Search for the cell housing the specified text and yield its [X, Y] center coordinate. 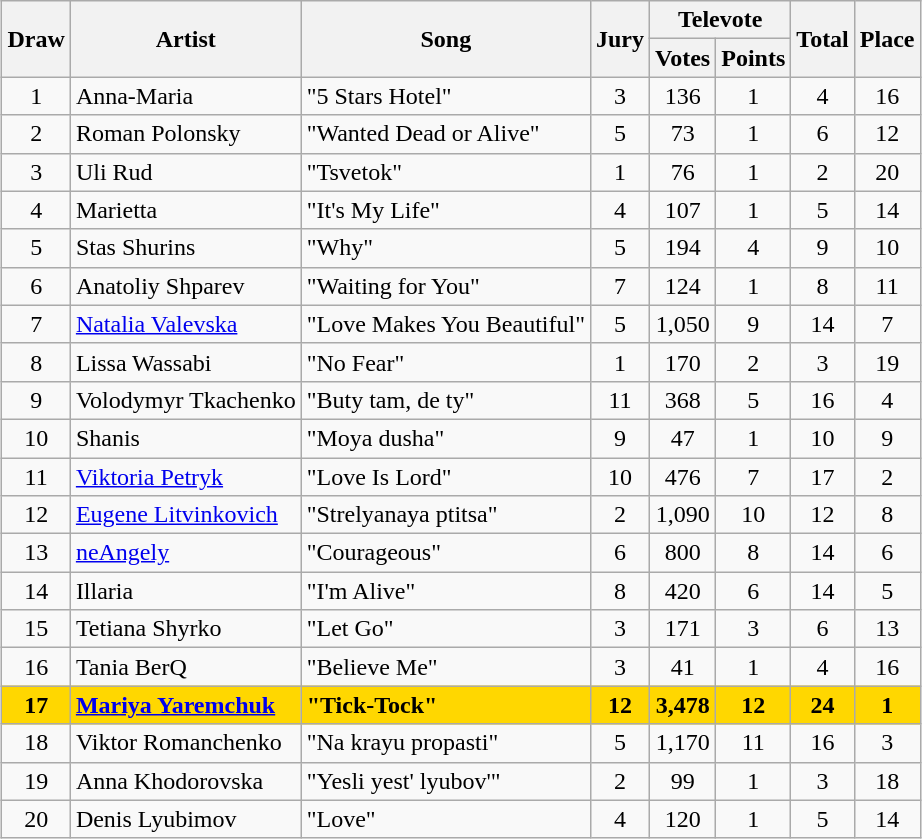
Lissa Wassabi [186, 362]
41 [683, 667]
Jury [620, 39]
Illaria [186, 591]
"Na krayu propasti" [446, 743]
3,478 [683, 705]
"Waiting for You" [446, 286]
"Why" [446, 248]
Song [446, 39]
"Tsvetok" [446, 172]
Anna Khodorovska [186, 781]
107 [683, 210]
"Love Makes You Beautiful" [446, 324]
Points [754, 58]
"No Fear" [446, 362]
136 [683, 96]
"Love Is Lord" [446, 477]
Stas Shurins [186, 248]
1,170 [683, 743]
1,050 [683, 324]
Denis Lyubimov [186, 819]
120 [683, 819]
Votes [683, 58]
Anatoliy Shparev [186, 286]
15 [36, 629]
476 [683, 477]
Volodymyr Tkachenko [186, 400]
"Wanted Dead or Alive" [446, 134]
Natalia Valevska [186, 324]
Anna-Maria [186, 96]
Total [823, 39]
Artist [186, 39]
Place [887, 39]
Uli Rud [186, 172]
"Tick-Tock" [446, 705]
neAngely [186, 553]
Viktoria Petryk [186, 477]
"Let Go" [446, 629]
"Love" [446, 819]
"Believe Me" [446, 667]
Tetiana Shyrko [186, 629]
800 [683, 553]
1,090 [683, 515]
24 [823, 705]
Tania BerQ [186, 667]
420 [683, 591]
124 [683, 286]
"Moya dusha" [446, 438]
"5 Stars Hotel" [446, 96]
Mariya Yaremchuk [186, 705]
76 [683, 172]
Marietta [186, 210]
170 [683, 362]
194 [683, 248]
Roman Polonsky [186, 134]
Viktor Romanchenko [186, 743]
"It's My Life" [446, 210]
Eugene Litvinkovich [186, 515]
368 [683, 400]
"I'm Alive" [446, 591]
Televote [720, 20]
"Strelyanaya ptitsa" [446, 515]
Draw [36, 39]
Shanis [186, 438]
73 [683, 134]
"Courageous" [446, 553]
47 [683, 438]
99 [683, 781]
171 [683, 629]
"Buty tam, de ty" [446, 400]
"Yesli yest' lyubov'" [446, 781]
